Find where the given text appears and provide that cell's center as (x, y) coordinate. 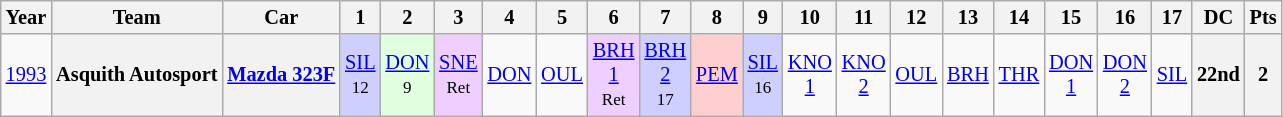
1993 (26, 75)
DON (509, 75)
10 (810, 17)
22nd (1218, 75)
Year (26, 17)
14 (1019, 17)
THR (1019, 75)
BRH217 (665, 75)
SNERet (458, 75)
5 (562, 17)
Mazda 323F (281, 75)
4 (509, 17)
3 (458, 17)
DON1 (1071, 75)
BRH (968, 75)
8 (717, 17)
9 (763, 17)
KNO2 (864, 75)
SIL12 (360, 75)
Car (281, 17)
DON9 (407, 75)
6 (614, 17)
SIL16 (763, 75)
13 (968, 17)
DC (1218, 17)
SIL (1172, 75)
1 (360, 17)
12 (917, 17)
7 (665, 17)
16 (1125, 17)
11 (864, 17)
17 (1172, 17)
Team (136, 17)
BRH1Ret (614, 75)
Pts (1264, 17)
15 (1071, 17)
DON2 (1125, 75)
KNO1 (810, 75)
PEM (717, 75)
Asquith Autosport (136, 75)
